Return the [X, Y] coordinate for the center point of the cell that contains the specified text.  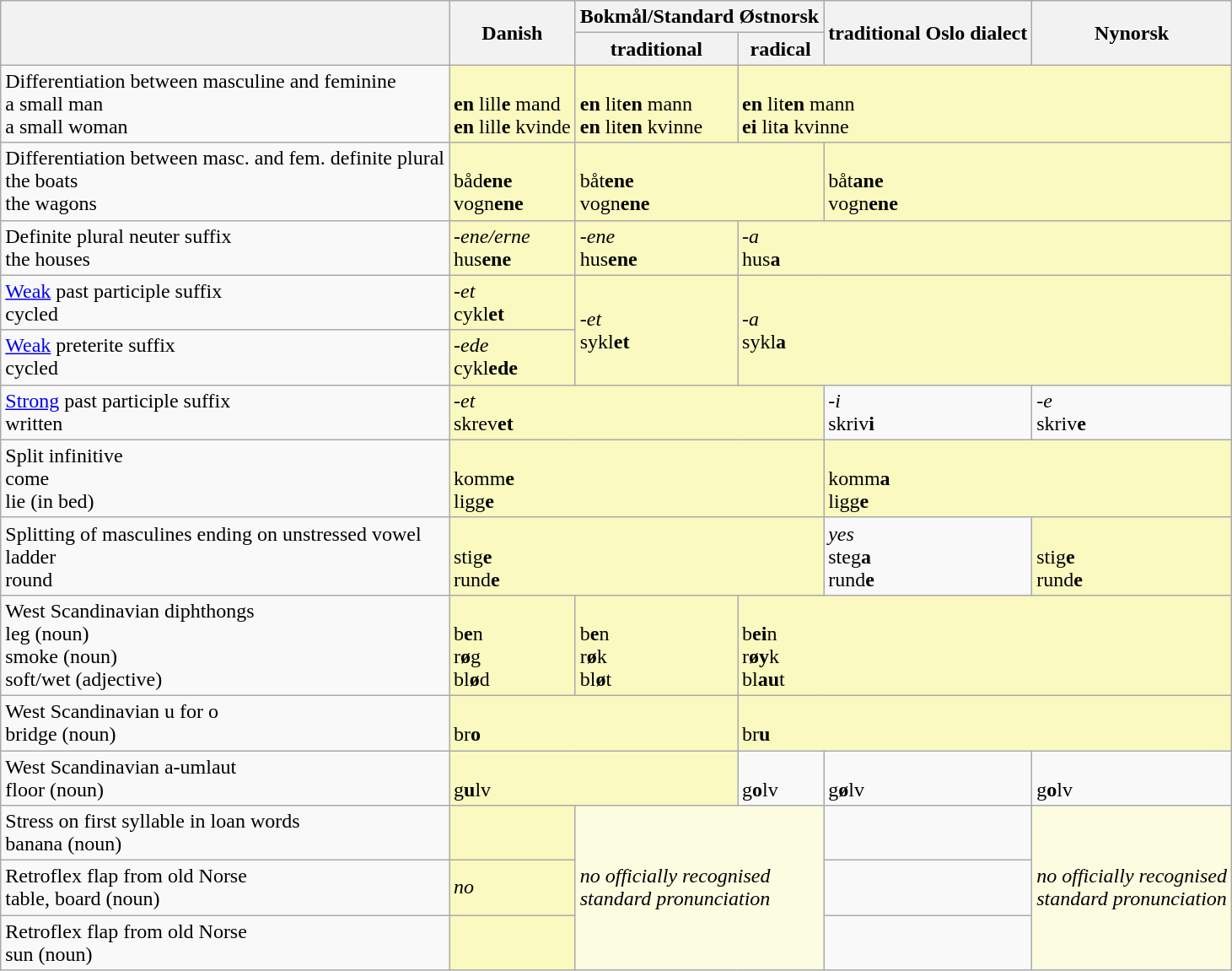
en lille manden lille kvinde [512, 104]
-etskrevet [636, 412]
benrøgblød [512, 645]
Stress on first syllable in loan wordsbanana (noun) [225, 833]
gulv [593, 778]
Retroflex flap from old Norse table, board (noun) [225, 887]
båtenevognene [699, 181]
-enehusene [656, 248]
benrøkbløt [656, 645]
Weak past participle suffixcycled [225, 302]
-asykla [985, 330]
traditional Oslo dialect [928, 33]
Split infinitivecomelie (in bed) [225, 478]
kommaligge [1028, 478]
en liten mannei lita kvinne [985, 104]
Strong past participle suffixwritten [225, 412]
-etsyklet [656, 330]
Definite plural neuter suffixthe houses [225, 248]
-ene/ernehusene [512, 248]
bru [985, 722]
-edecyklede [512, 358]
gølv [928, 778]
West Scandinavian u for obridge (noun) [225, 722]
Bokmål/Standard Østnorsk [699, 17]
Nynorsk [1132, 33]
-iskrivi [928, 412]
Splitting of masculines ending on unstressed vowelladderround [225, 556]
West Scandinavian diphthongsleg (noun)smoke (noun)soft/wet (adjective) [225, 645]
Danish [512, 33]
West Scandinavian a-umlautfloor (noun) [225, 778]
en liten mannen liten kvinne [656, 104]
bro [593, 722]
båtanevognene [1028, 181]
no [512, 887]
kommeligge [636, 478]
Weak preterite suffixcycled [225, 358]
Retroflex flap from old Norse sun (noun) [225, 943]
-ahusa [985, 248]
yesstegarunde [928, 556]
beinrøykblaut [985, 645]
-etcyklet [512, 302]
Differentiation between masculine and femininea small mana small woman [225, 104]
radical [781, 49]
traditional [656, 49]
Differentiation between masc. and fem. definite pluralthe boatsthe wagons [225, 181]
-eskrive [1132, 412]
bådenevognene [512, 181]
